Capture the cell that displays the provided text and extract its [X, Y] central coordinate. 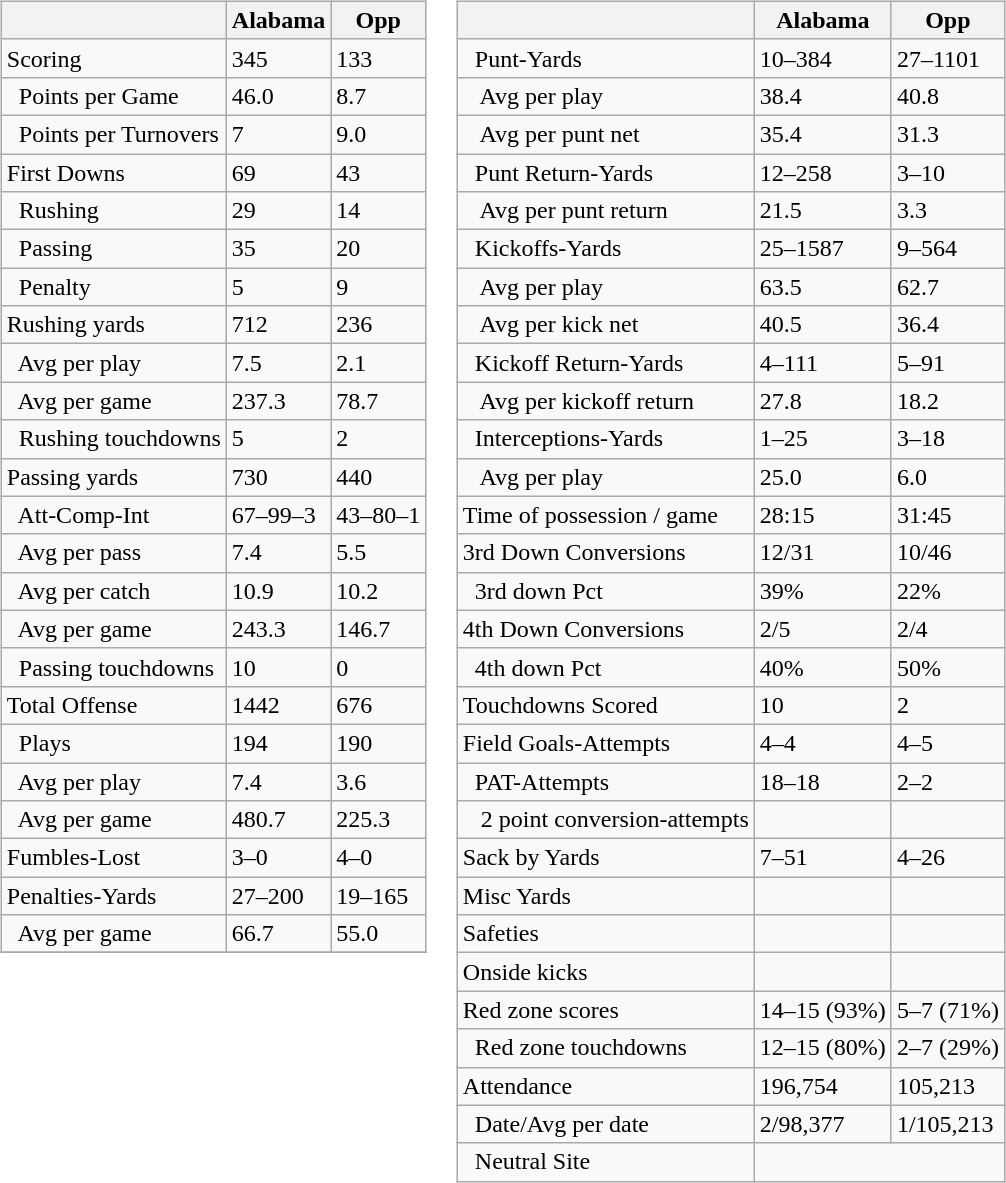
237.3 [278, 401]
Att-Comp-Int [114, 515]
35 [278, 249]
Rushing yards [114, 325]
46.0 [278, 96]
18–18 [822, 781]
10/46 [948, 553]
12/31 [822, 553]
27.8 [822, 401]
730 [278, 477]
4–0 [378, 858]
Field Goals-Attempts [606, 743]
Touchdowns Scored [606, 705]
3–10 [948, 173]
10.9 [278, 591]
50% [948, 667]
4th down Pct [606, 667]
Avg per punt return [606, 211]
0 [378, 667]
14–15 (93%) [822, 1010]
2 point conversion-attempts [606, 820]
5–91 [948, 363]
194 [278, 743]
Penalties-Yards [114, 896]
Punt Return-Yards [606, 173]
3.3 [948, 211]
480.7 [278, 820]
Misc Yards [606, 896]
4th Down Conversions [606, 629]
Punt-Yards [606, 58]
39% [822, 591]
Points per Game [114, 96]
Total Offense [114, 705]
Rushing touchdowns [114, 439]
19–165 [378, 896]
5–7 (71%) [948, 1010]
4–5 [948, 743]
2.1 [378, 363]
196,754 [822, 1086]
Neutral Site [606, 1162]
27–1101 [948, 58]
Attendance [606, 1086]
38.4 [822, 96]
9–564 [948, 249]
12–258 [822, 173]
63.5 [822, 287]
236 [378, 325]
Kickoff Return-Yards [606, 363]
67–99–3 [278, 515]
2/98,377 [822, 1124]
25–1587 [822, 249]
31.3 [948, 134]
Fumbles-Lost [114, 858]
676 [378, 705]
25.0 [822, 477]
Onside kicks [606, 972]
55.0 [378, 934]
21.5 [822, 211]
27–200 [278, 896]
2–7 (29%) [948, 1048]
18.2 [948, 401]
Avg per kick net [606, 325]
Kickoffs-Yards [606, 249]
Plays [114, 743]
PAT-Attempts [606, 781]
7 [278, 134]
Interceptions-Yards [606, 439]
10–384 [822, 58]
28:15 [822, 515]
Avg per punt net [606, 134]
31:45 [948, 515]
1–25 [822, 439]
22% [948, 591]
3rd down Pct [606, 591]
6.0 [948, 477]
4–4 [822, 743]
Safeties [606, 934]
3.6 [378, 781]
133 [378, 58]
66.7 [278, 934]
1/105,213 [948, 1124]
3–18 [948, 439]
146.7 [378, 629]
225.3 [378, 820]
190 [378, 743]
2–2 [948, 781]
8.7 [378, 96]
9 [378, 287]
14 [378, 211]
9.0 [378, 134]
36.4 [948, 325]
440 [378, 477]
243.3 [278, 629]
Date/Avg per date [606, 1124]
29 [278, 211]
43–80–1 [378, 515]
Sack by Yards [606, 858]
2/4 [948, 629]
7.5 [278, 363]
712 [278, 325]
4–26 [948, 858]
Rushing [114, 211]
10.2 [378, 591]
7–51 [822, 858]
5.5 [378, 553]
1442 [278, 705]
40.8 [948, 96]
Avg per pass [114, 553]
345 [278, 58]
43 [378, 173]
40.5 [822, 325]
69 [278, 173]
Passing touchdowns [114, 667]
78.7 [378, 401]
Passing [114, 249]
12–15 (80%) [822, 1048]
Red zone touchdowns [606, 1048]
Penalty [114, 287]
3–0 [278, 858]
4–111 [822, 363]
Time of possession / game [606, 515]
20 [378, 249]
Passing yards [114, 477]
Scoring [114, 58]
First Downs [114, 173]
Red zone scores [606, 1010]
40% [822, 667]
3rd Down Conversions [606, 553]
Avg per kickoff return [606, 401]
Avg per catch [114, 591]
105,213 [948, 1086]
35.4 [822, 134]
Points per Turnovers [114, 134]
62.7 [948, 287]
2/5 [822, 629]
